Provide the (X, Y) coordinate of the cell's center where the given text is located.  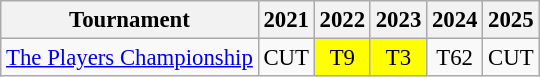
T3 (398, 58)
2022 (342, 20)
2025 (511, 20)
The Players Championship (130, 58)
2024 (455, 20)
2021 (286, 20)
2023 (398, 20)
T9 (342, 58)
Tournament (130, 20)
T62 (455, 58)
